Search for the cell housing the specified text and yield its [X, Y] center coordinate. 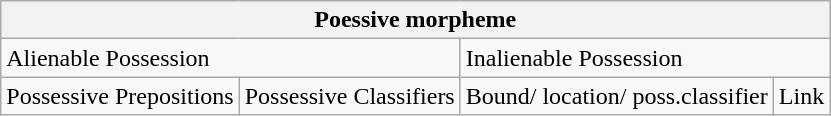
Possessive Classifiers [350, 96]
Bound/ location/ poss.classifier [616, 96]
Inalienable Possession [644, 58]
Poessive morpheme [416, 20]
Link [801, 96]
Alienable Possession [230, 58]
Possessive Prepositions [120, 96]
